Detect which cell encompasses the target text, then output its (X, Y) center coordinate. 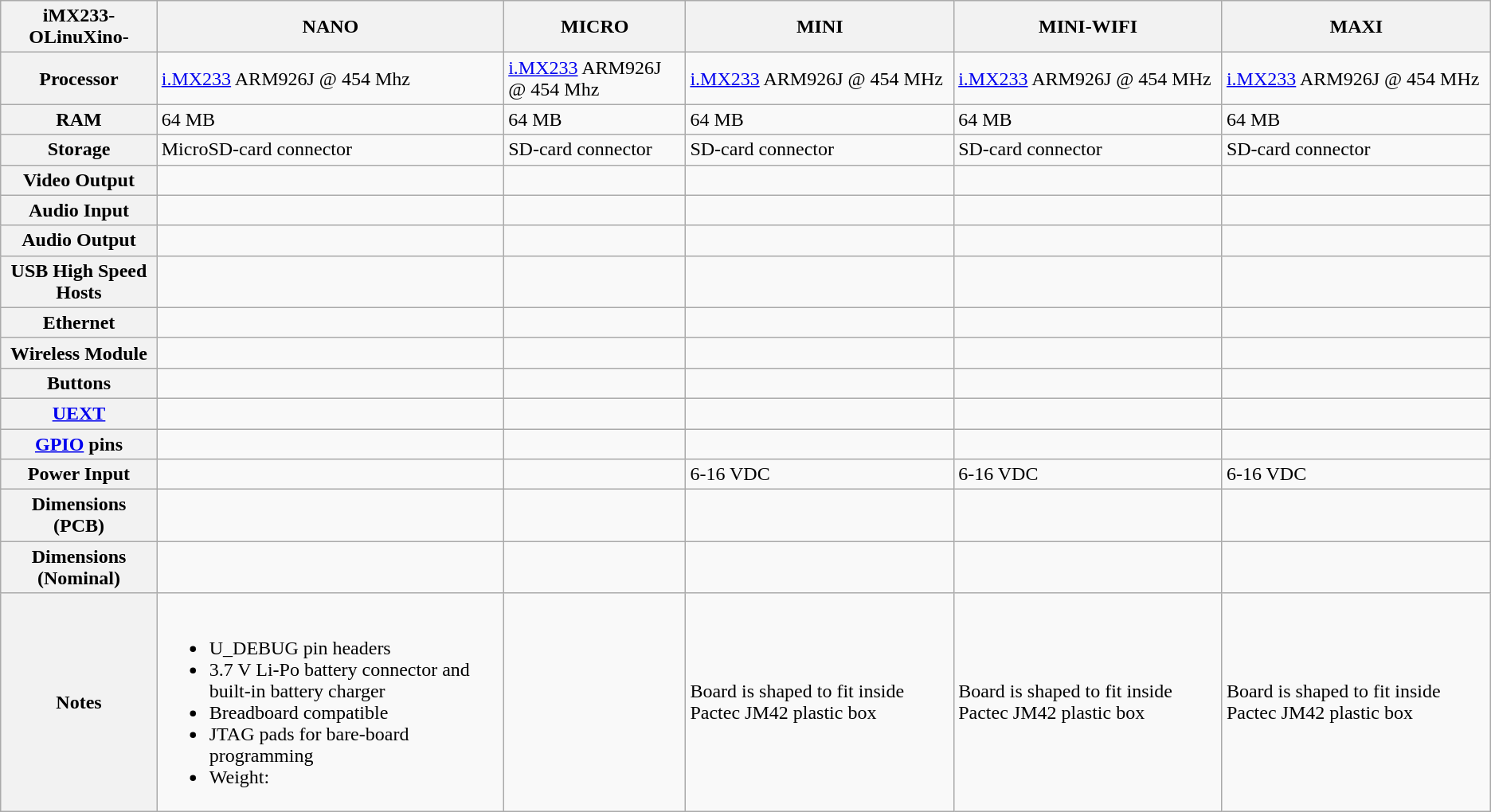
NANO (330, 27)
RAM (79, 119)
Power Input (79, 474)
Storage (79, 150)
MINI (820, 27)
Dimensions (Nominal) (79, 567)
Ethernet (79, 322)
iMX233-OLinuXino- (79, 27)
Wireless Module (79, 353)
Processor (79, 78)
Audio Input (79, 210)
Video Output (79, 180)
Dimensions (PCB) (79, 516)
UEXT (79, 413)
GPIO pins (79, 443)
Audio Output (79, 240)
MINI-WIFI (1088, 27)
MicroSD-card connector (330, 150)
MICRO (595, 27)
USB High Speed Hosts (79, 282)
U_DEBUG pin headers3.7 V Li-Po battery connector and built-in battery chargerBreadboard compatibleJTAG pads for bare-board programmingWeight: (330, 702)
Notes (79, 702)
MAXI (1356, 27)
Buttons (79, 383)
